Scan for the cell matching the given text and deliver its [X, Y] coordinate at center. 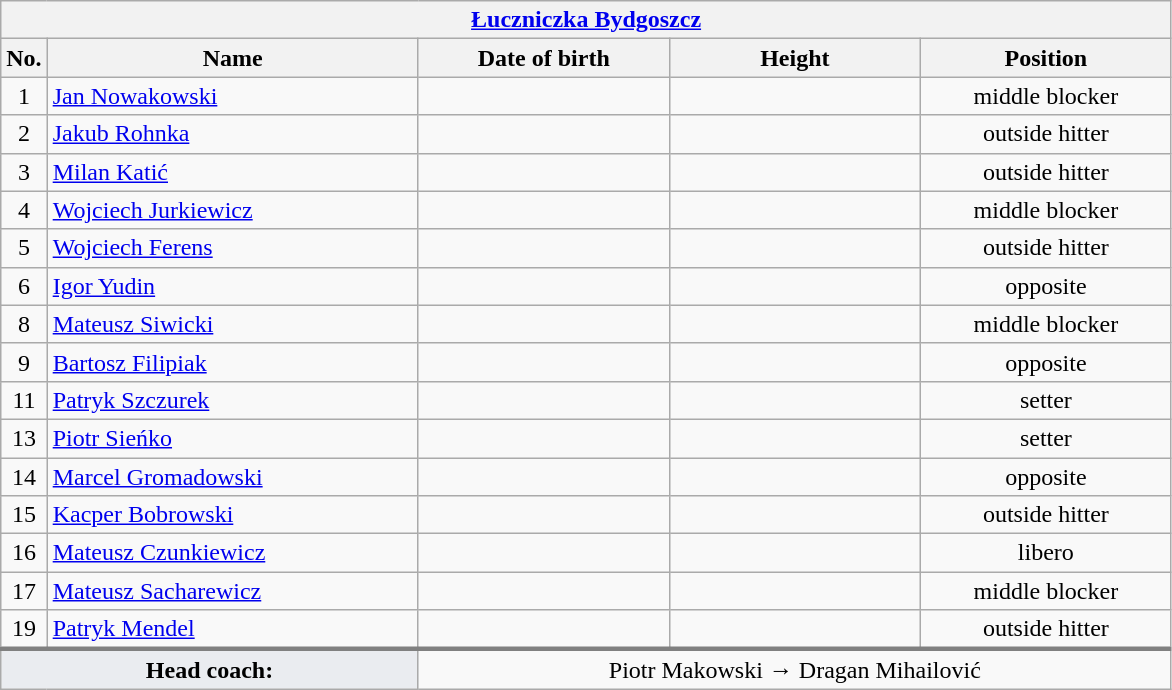
11 [24, 400]
Name [232, 58]
Piotr Makowski → Dragan Mihailović [794, 669]
Head coach: [210, 669]
6 [24, 286]
Jan Nowakowski [232, 96]
Wojciech Ferens [232, 248]
Bartosz Filipiak [232, 362]
4 [24, 210]
2 [24, 134]
Łuczniczka Bydgoszcz [586, 20]
Piotr Sieńko [232, 438]
Patryk Szczurek [232, 400]
15 [24, 515]
9 [24, 362]
Jakub Rohnka [232, 134]
Mateusz Czunkiewicz [232, 553]
3 [24, 172]
Patryk Mendel [232, 630]
Milan Katić [232, 172]
17 [24, 591]
Kacper Bobrowski [232, 515]
14 [24, 477]
13 [24, 438]
libero [1046, 553]
Marcel Gromadowski [232, 477]
Igor Yudin [232, 286]
Height [794, 58]
5 [24, 248]
Position [1046, 58]
16 [24, 553]
Mateusz Siwicki [232, 324]
Mateusz Sacharewicz [232, 591]
Date of birth [544, 58]
Wojciech Jurkiewicz [232, 210]
19 [24, 630]
No. [24, 58]
8 [24, 324]
1 [24, 96]
